Identify which cell holds the provided text, then report its [x, y] central coordinate. 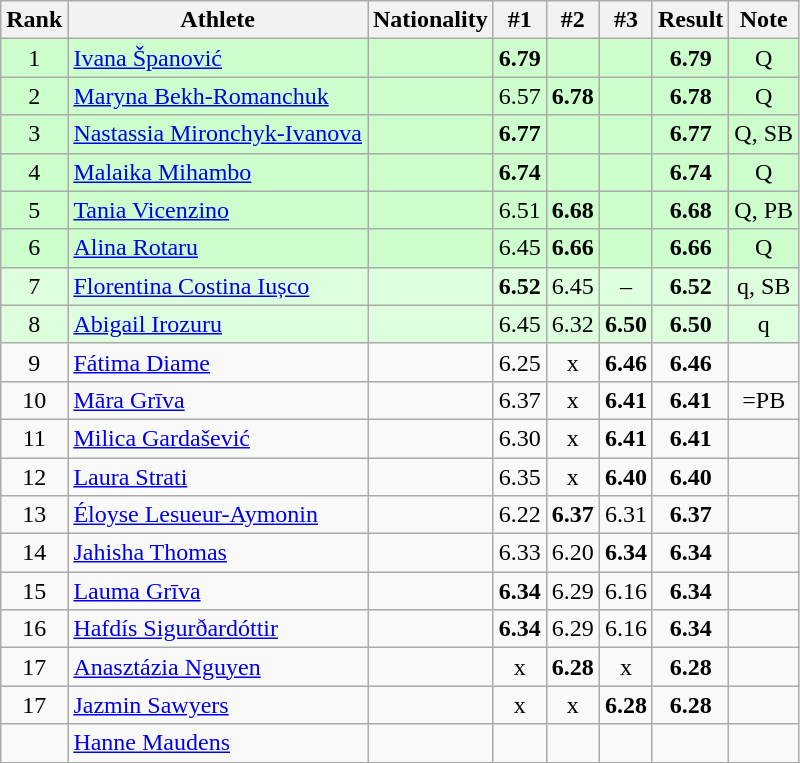
=PB [764, 400]
14 [34, 553]
6.35 [520, 477]
6 [34, 248]
– [626, 286]
4 [34, 172]
6.51 [520, 210]
Rank [34, 20]
Hafdís Sigurðardóttir [218, 629]
11 [34, 438]
Éloyse Lesueur-Aymonin [218, 515]
Laura Strati [218, 477]
Athlete [218, 20]
6.25 [520, 362]
#2 [572, 20]
Jahisha Thomas [218, 553]
6.31 [626, 515]
1 [34, 58]
Anasztázia Nguyen [218, 667]
6.32 [572, 324]
Q, PB [764, 210]
7 [34, 286]
6.22 [520, 515]
12 [34, 477]
Milica Gardašević [218, 438]
q [764, 324]
Fátima Diame [218, 362]
Malaika Mihambo [218, 172]
9 [34, 362]
6.57 [520, 96]
Nationality [431, 20]
Tania Vicenzino [218, 210]
Māra Grīva [218, 400]
16 [34, 629]
Hanne Maudens [218, 743]
Note [764, 20]
Abigail Irozuru [218, 324]
Q, SB [764, 134]
15 [34, 591]
10 [34, 400]
#1 [520, 20]
Maryna Bekh-Romanchuk [218, 96]
6.30 [520, 438]
Nastassia Mironchyk-Ivanova [218, 134]
Ivana Španović [218, 58]
6.33 [520, 553]
5 [34, 210]
q, SB [764, 286]
13 [34, 515]
Lauma Grīva [218, 591]
3 [34, 134]
Alina Rotaru [218, 248]
6.20 [572, 553]
#3 [626, 20]
2 [34, 96]
Jazmin Sawyers [218, 705]
Result [690, 20]
Florentina Costina Iușco [218, 286]
8 [34, 324]
